Determine the (x, y) coordinate at the center of the cell enclosing the given text.  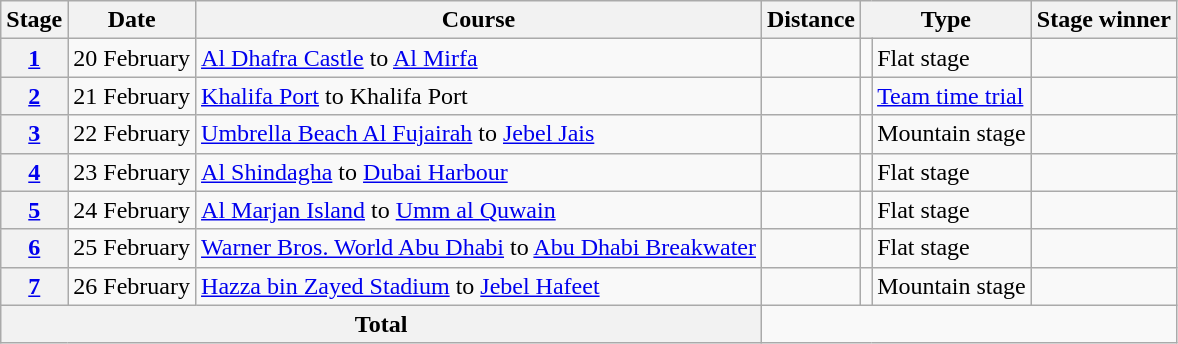
Hazza bin Zayed Stadium to Jebel Hafeet (479, 286)
Khalifa Port to Khalifa Port (479, 96)
Warner Bros. World Abu Dhabi to Abu Dhabi Breakwater (479, 248)
6 (34, 248)
Distance (810, 20)
Total (382, 324)
21 February (132, 96)
4 (34, 172)
2 (34, 96)
Course (479, 20)
5 (34, 210)
Date (132, 20)
22 February (132, 134)
Stage winner (1104, 20)
20 February (132, 58)
24 February (132, 210)
Team time trial (952, 96)
26 February (132, 286)
3 (34, 134)
25 February (132, 248)
7 (34, 286)
Type (946, 20)
Al Marjan Island to Umm al Quwain (479, 210)
Umbrella Beach Al Fujairah to Jebel Jais (479, 134)
Stage (34, 20)
23 February (132, 172)
Al Shindagha to Dubai Harbour (479, 172)
Al Dhafra Castle to Al Mirfa (479, 58)
1 (34, 58)
